Locate the cell with the specified text and output its (x, y) center coordinate. 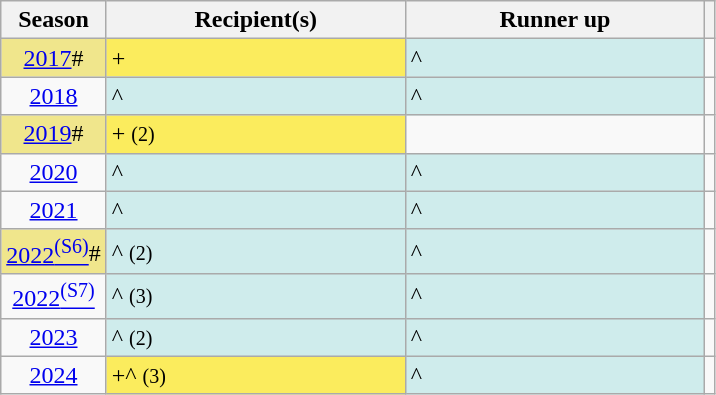
2021 (54, 210)
2023 (54, 337)
+ (2) (256, 134)
2024 (54, 375)
2017# (54, 58)
+^ (3) (256, 375)
2018 (54, 96)
Season (54, 20)
2022(S7) (54, 296)
2019# (54, 134)
^ (3) (256, 296)
+ (256, 58)
2020 (54, 172)
2022(S6)# (54, 252)
Runner up (554, 20)
Recipient(s) (256, 20)
